Return the [x, y] coordinate for the center point of the cell that contains the specified text.  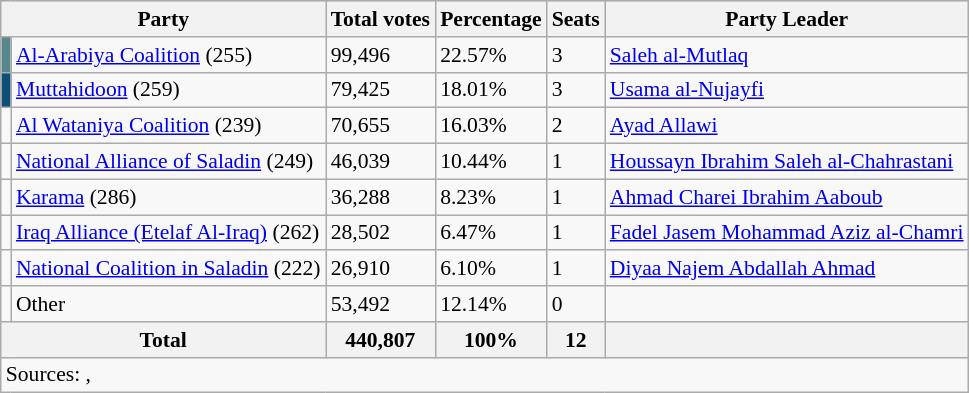
Other [168, 304]
36,288 [380, 197]
Percentage [491, 19]
79,425 [380, 90]
Usama al-Nujayfi [787, 90]
12.14% [491, 304]
Iraq Alliance (Etelaf Al-Iraq) (262) [168, 233]
100% [491, 340]
12 [576, 340]
2 [576, 126]
Karama (286) [168, 197]
Seats [576, 19]
Ahmad Charei Ibrahim Aaboub [787, 197]
22.57% [491, 55]
Saleh al-Mutlaq [787, 55]
6.10% [491, 269]
28,502 [380, 233]
Total votes [380, 19]
18.01% [491, 90]
National Coalition in Saladin (222) [168, 269]
53,492 [380, 304]
70,655 [380, 126]
46,039 [380, 162]
Party [164, 19]
Party Leader [787, 19]
6.47% [491, 233]
440,807 [380, 340]
Sources: , [485, 375]
99,496 [380, 55]
8.23% [491, 197]
10.44% [491, 162]
Muttahidoon (259) [168, 90]
Al Wataniya Coalition (239) [168, 126]
Al-Arabiya Coalition (255) [168, 55]
26,910 [380, 269]
Diyaa Najem Abdallah Ahmad [787, 269]
Houssayn Ibrahim Saleh al-Chahrastani [787, 162]
0 [576, 304]
National Alliance of Saladin (249) [168, 162]
Fadel Jasem Mohammad Aziz al-Chamri [787, 233]
Ayad Allawi [787, 126]
16.03% [491, 126]
Total [164, 340]
